Provide the [x, y] coordinate of the cell's center where the given text is located.  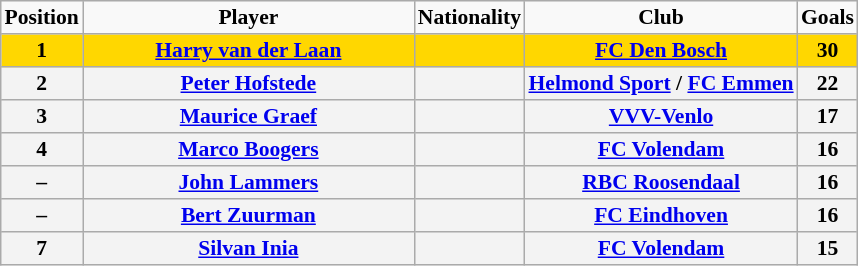
17 [827, 116]
FC Den Bosch [662, 50]
Marco Boogers [249, 150]
Player [249, 18]
Position [42, 18]
30 [827, 50]
4 [42, 150]
1 [42, 50]
Helmond Sport / FC Emmen [662, 84]
John Lammers [249, 182]
Goals [827, 18]
VVV-Venlo [662, 116]
Harry van der Laan [249, 50]
FC Eindhoven [662, 216]
Peter Hofstede [249, 84]
Bert Zuurman [249, 216]
3 [42, 116]
Club [662, 18]
Silvan Inia [249, 248]
7 [42, 248]
2 [42, 84]
RBC Roosendaal [662, 182]
Maurice Graef [249, 116]
Nationality [470, 18]
22 [827, 84]
15 [827, 248]
